Determine the (X, Y) coordinate at the center of the cell enclosing the given text.  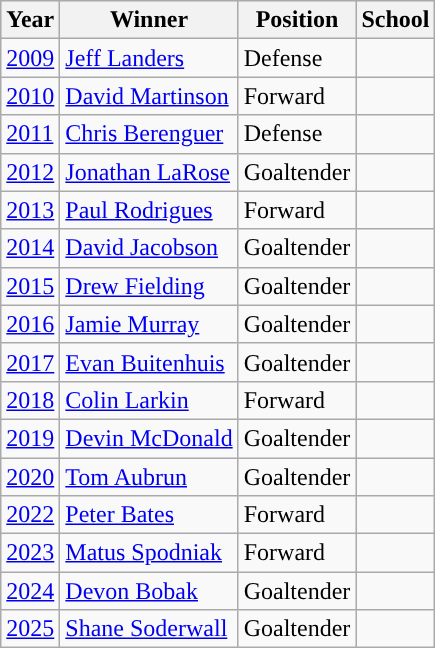
2014 (30, 248)
Year (30, 20)
Jamie Murray (149, 324)
David Martinson (149, 96)
2024 (30, 591)
2022 (30, 515)
Evan Buitenhuis (149, 362)
School (396, 20)
2013 (30, 210)
2020 (30, 477)
2009 (30, 58)
Jeff Landers (149, 58)
Peter Bates (149, 515)
Devon Bobak (149, 591)
2010 (30, 96)
Colin Larkin (149, 400)
Position (297, 20)
Matus Spodniak (149, 553)
Drew Fielding (149, 286)
Shane Soderwall (149, 629)
Tom Aubrun (149, 477)
2025 (30, 629)
2016 (30, 324)
Winner (149, 20)
Paul Rodrigues (149, 210)
2012 (30, 172)
2023 (30, 553)
2018 (30, 400)
2015 (30, 286)
Jonathan LaRose (149, 172)
Chris Berenguer (149, 134)
David Jacobson (149, 248)
2011 (30, 134)
2019 (30, 438)
Devin McDonald (149, 438)
2017 (30, 362)
